Provide the [x, y] coordinate of the cell's center where the given text is located.  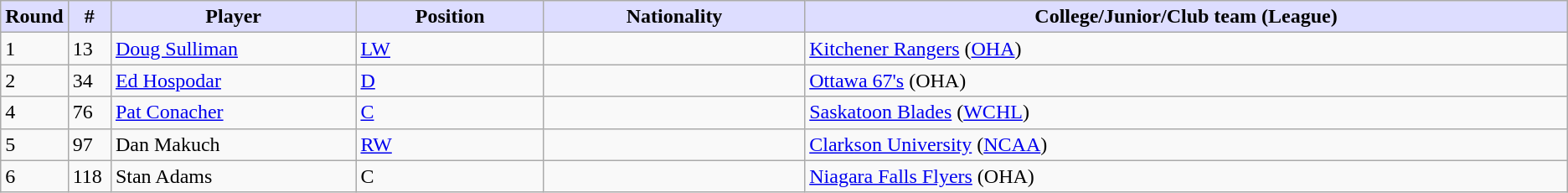
118 [89, 176]
# [89, 17]
RW [450, 144]
2 [34, 81]
76 [89, 112]
Saskatoon Blades (WCHL) [1186, 112]
Clarkson University (NCAA) [1186, 144]
Nationality [673, 17]
Ottawa 67's (OHA) [1186, 81]
LW [450, 49]
4 [34, 112]
5 [34, 144]
Position [450, 17]
1 [34, 49]
Dan Makuch [233, 144]
Doug Sulliman [233, 49]
Round [34, 17]
College/Junior/Club team (League) [1186, 17]
34 [89, 81]
D [450, 81]
97 [89, 144]
Pat Conacher [233, 112]
Kitchener Rangers (OHA) [1186, 49]
Player [233, 17]
Niagara Falls Flyers (OHA) [1186, 176]
13 [89, 49]
6 [34, 176]
Stan Adams [233, 176]
Ed Hospodar [233, 81]
